For the text-containing cell, return its midpoint in [X, Y] coordinate format. 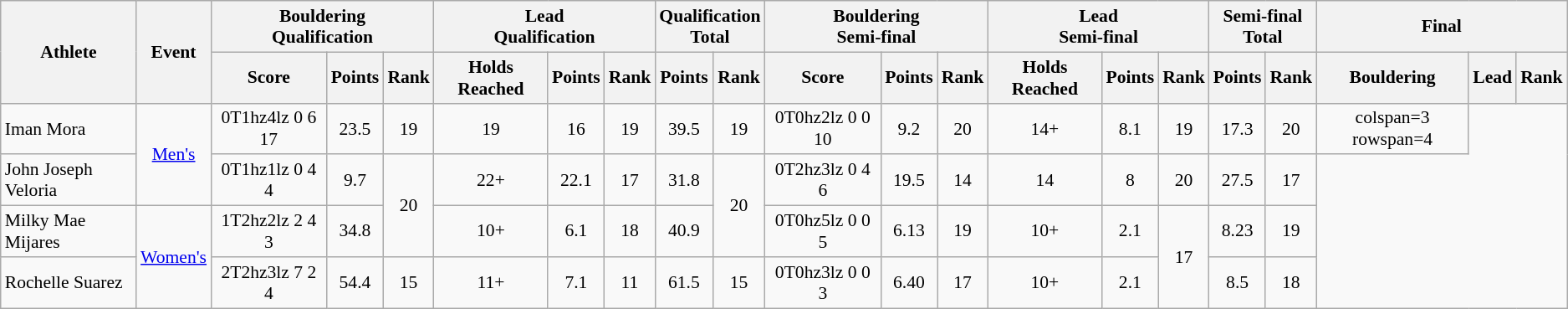
Semi-finalTotal [1263, 27]
8.5 [1238, 283]
34.8 [355, 231]
0T0hz5lz 0 0 5 [823, 231]
Bouldering [1392, 77]
0T2hz3lz 0 4 6 [823, 181]
16 [576, 129]
Event [174, 52]
8.1 [1130, 129]
27.5 [1238, 181]
22+ [491, 181]
Final [1442, 27]
9.2 [909, 129]
John Joseph Veloria [69, 181]
colspan=3 rowspan=4 [1392, 129]
22.1 [576, 181]
19.5 [909, 181]
Lead [1492, 77]
54.4 [355, 283]
0T0hz3lz 0 0 3 [823, 283]
Milky Mae Mijares [69, 231]
LeadQualification [544, 27]
40.9 [684, 231]
23.5 [355, 129]
Rochelle Suarez [69, 283]
Iman Mora [69, 129]
31.8 [684, 181]
0T1hz1lz 0 4 4 [269, 181]
QualificationTotal [709, 27]
0T1hz4lz 0 6 17 [269, 129]
6.13 [909, 231]
17.3 [1238, 129]
Women's [174, 257]
BoulderingSemi-final [876, 27]
61.5 [684, 283]
6.40 [909, 283]
0T0hz2lz 0 0 10 [823, 129]
6.1 [576, 231]
7.1 [576, 283]
14+ [1044, 129]
8.23 [1238, 231]
9.7 [355, 181]
1T2hz2lz 2 4 3 [269, 231]
8 [1130, 181]
Men's [174, 154]
LeadSemi-final [1098, 27]
39.5 [684, 129]
11 [631, 283]
Athlete [69, 52]
BoulderingQualification [323, 27]
2T2hz3lz 7 2 4 [269, 283]
11+ [491, 283]
